Pinpoint the cell where the given text exists, returning its [X, Y] midpoint coordinate. 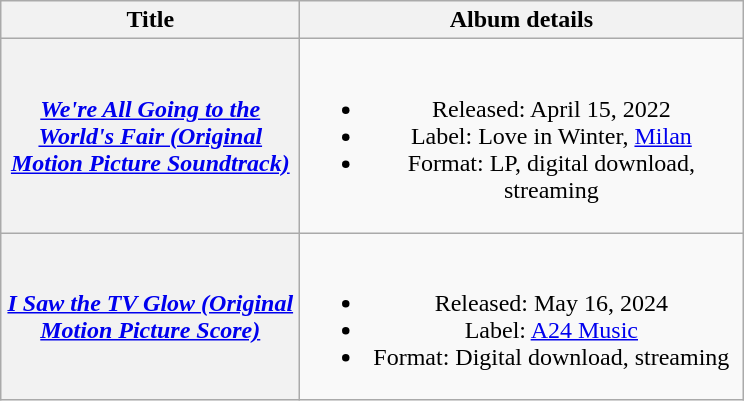
We're All Going to the World's Fair (Original Motion Picture Soundtrack) [150, 136]
Album details [522, 20]
Released: April 15, 2022Label: Love in Winter, MilanFormat: LP, digital download, streaming [522, 136]
Released: May 16, 2024Label: A24 MusicFormat: Digital download, streaming [522, 316]
I Saw the TV Glow (Original Motion Picture Score) [150, 316]
Title [150, 20]
